From the cell containing the given text, extract its center point as [x, y] coordinate. 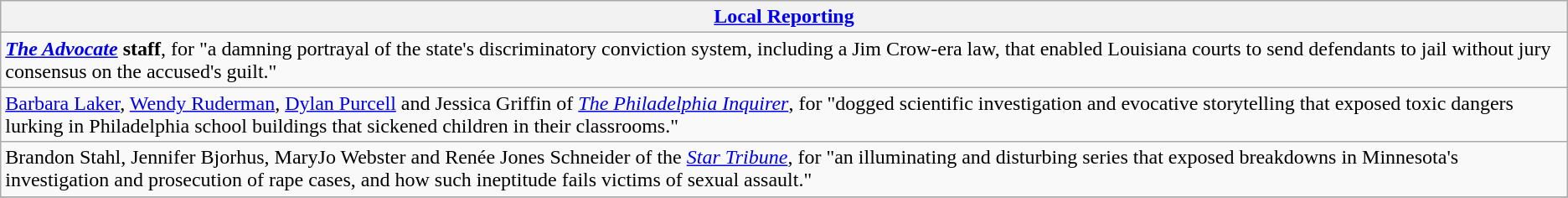
Local Reporting [784, 17]
